Determine the (X, Y) coordinate at the center of the cell enclosing the given text.  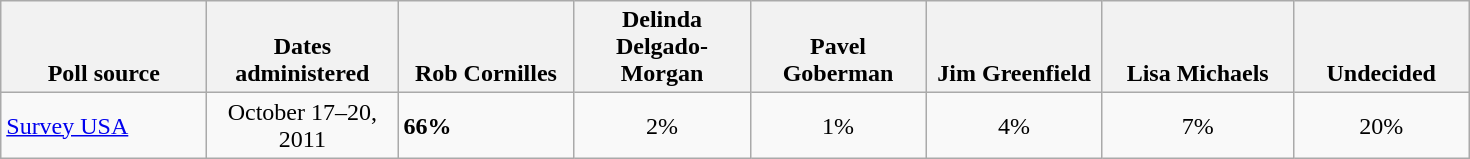
2% (662, 126)
Poll source (104, 47)
7% (1198, 126)
Delinda Delgado-Morgan (662, 47)
Undecided (1381, 47)
20% (1381, 126)
1% (838, 126)
Pavel Goberman (838, 47)
Rob Cornilles (486, 47)
4% (1014, 126)
Survey USA (104, 126)
66% (486, 126)
October 17–20, 2011 (302, 126)
Jim Greenfield (1014, 47)
Dates administered (302, 47)
Lisa Michaels (1198, 47)
